Pinpoint the cell where the given text exists, returning its (X, Y) midpoint coordinate. 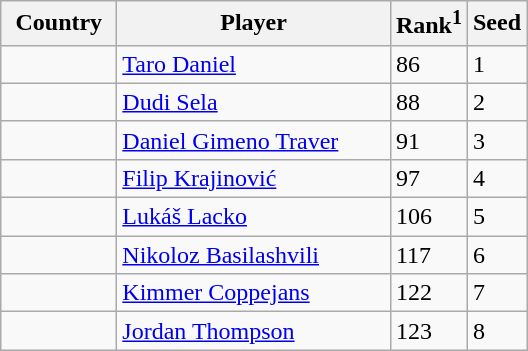
Rank1 (428, 24)
Lukáš Lacko (254, 217)
Country (59, 24)
91 (428, 140)
97 (428, 178)
8 (496, 331)
1 (496, 64)
86 (428, 64)
3 (496, 140)
122 (428, 293)
Filip Krajinović (254, 178)
Taro Daniel (254, 64)
123 (428, 331)
Player (254, 24)
2 (496, 102)
4 (496, 178)
Daniel Gimeno Traver (254, 140)
Jordan Thompson (254, 331)
88 (428, 102)
Seed (496, 24)
7 (496, 293)
117 (428, 255)
5 (496, 217)
106 (428, 217)
Dudi Sela (254, 102)
Kimmer Coppejans (254, 293)
6 (496, 255)
Nikoloz Basilashvili (254, 255)
